Return the (X, Y) coordinate for the center point of the cell that contains the specified text.  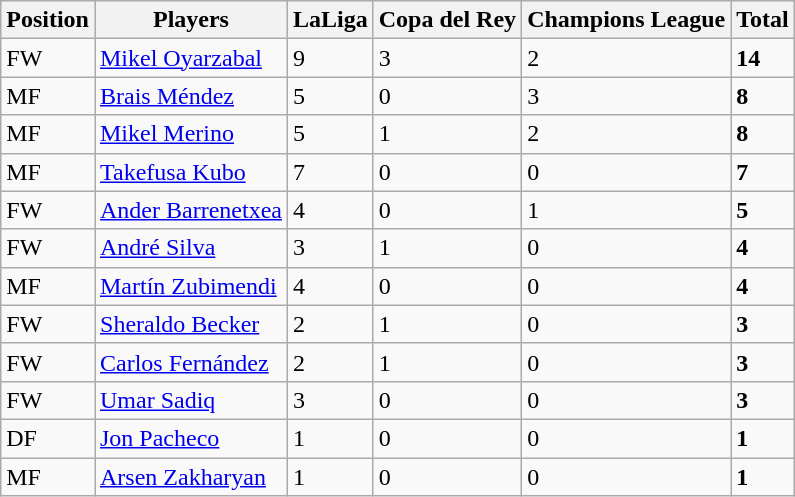
Jon Pacheco (190, 438)
Position (48, 20)
Arsen Zakharyan (190, 477)
DF (48, 438)
Ander Barrenetxea (190, 210)
LaLiga (330, 20)
14 (763, 58)
Champions League (626, 20)
Mikel Merino (190, 134)
Mikel Oyarzabal (190, 58)
Martín Zubimendi (190, 286)
Sheraldo Becker (190, 324)
Copa del Rey (447, 20)
Umar Sadiq (190, 400)
Carlos Fernández (190, 362)
9 (330, 58)
Brais Méndez (190, 96)
Players (190, 20)
Total (763, 20)
André Silva (190, 248)
Takefusa Kubo (190, 172)
